Capture the cell that displays the provided text and extract its [x, y] central coordinate. 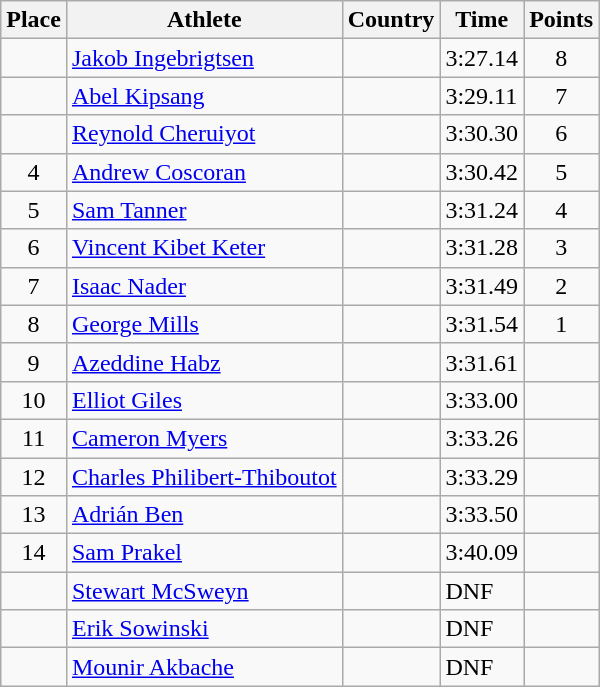
Azeddine Habz [204, 362]
Points [562, 20]
3:33.29 [482, 477]
Country [391, 20]
Place [34, 20]
Stewart McSweyn [204, 591]
2 [562, 286]
Elliot Giles [204, 400]
Abel Kipsang [204, 96]
10 [34, 400]
3:33.00 [482, 400]
3:33.26 [482, 438]
11 [34, 438]
9 [34, 362]
3:31.28 [482, 248]
Erik Sowinski [204, 629]
3 [562, 248]
Sam Tanner [204, 210]
3:27.14 [482, 58]
1 [562, 324]
Isaac Nader [204, 286]
Andrew Coscoran [204, 172]
Adrián Ben [204, 515]
14 [34, 553]
Cameron Myers [204, 438]
Time [482, 20]
3:40.09 [482, 553]
Vincent Kibet Keter [204, 248]
Charles Philibert-Thiboutot [204, 477]
Athlete [204, 20]
George Mills [204, 324]
Sam Prakel [204, 553]
3:31.54 [482, 324]
3:31.61 [482, 362]
3:29.11 [482, 96]
Mounir Akbache [204, 667]
3:30.30 [482, 134]
3:31.24 [482, 210]
3:30.42 [482, 172]
3:31.49 [482, 286]
13 [34, 515]
Reynold Cheruiyot [204, 134]
3:33.50 [482, 515]
12 [34, 477]
Jakob Ingebrigtsen [204, 58]
